Provide the [x, y] coordinate of the cell's center where the given text is located.  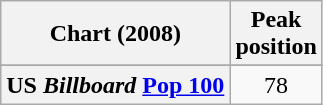
78 [276, 85]
Chart (2008) [116, 34]
US Billboard Pop 100 [116, 85]
Peakposition [276, 34]
